Return the [X, Y] coordinate for the center point of the cell that contains the specified text.  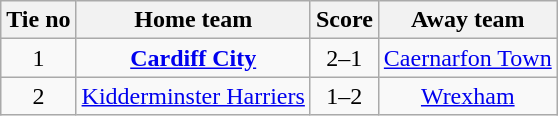
1–2 [344, 96]
Score [344, 20]
Away team [468, 20]
1 [38, 58]
2–1 [344, 58]
Home team [193, 20]
Tie no [38, 20]
2 [38, 96]
Wrexham [468, 96]
Cardiff City [193, 58]
Caernarfon Town [468, 58]
Kidderminster Harriers [193, 96]
